Detect which cell encompasses the target text, then output its (X, Y) center coordinate. 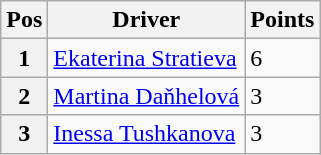
2 (24, 96)
6 (282, 58)
Inessa Tushkanova (146, 134)
Ekaterina Stratieva (146, 58)
1 (24, 58)
Driver (146, 20)
Pos (24, 20)
Points (282, 20)
Martina Daňhelová (146, 96)
